Scan for the cell matching the given text and deliver its (x, y) coordinate at center. 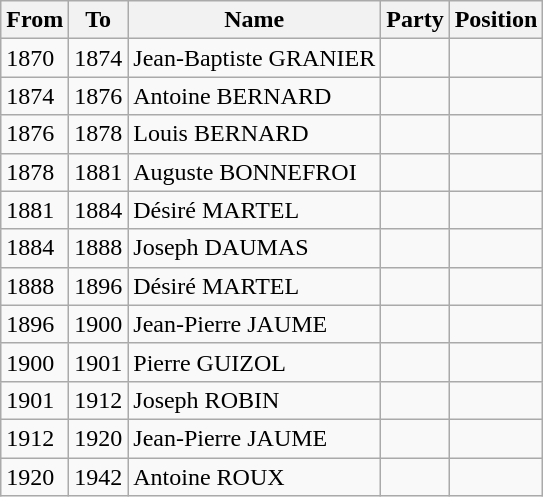
Auguste BONNEFROI (254, 172)
1870 (35, 58)
Joseph ROBIN (254, 400)
From (35, 20)
Antoine ROUX (254, 477)
1942 (98, 477)
Party (415, 20)
Pierre GUIZOL (254, 362)
To (98, 20)
Joseph DAUMAS (254, 248)
Jean-Baptiste GRANIER (254, 58)
Louis BERNARD (254, 134)
Position (496, 20)
Antoine BERNARD (254, 96)
Name (254, 20)
